Output the [X, Y] coordinate of the center of the cell containing the given text.  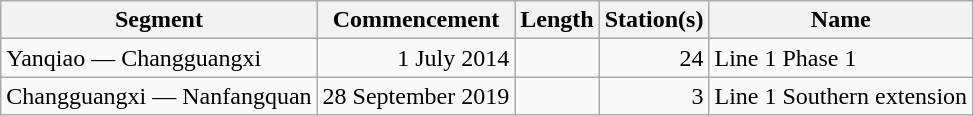
Segment [159, 20]
Length [557, 20]
Line 1 Southern extension [841, 96]
Changguangxi — Nanfangquan [159, 96]
1 July 2014 [416, 58]
3 [654, 96]
28 September 2019 [416, 96]
Commencement [416, 20]
Yanqiao — Changguangxi [159, 58]
Name [841, 20]
24 [654, 58]
Line 1 Phase 1 [841, 58]
Station(s) [654, 20]
